Return (X, Y) of the center of cell containing provided text 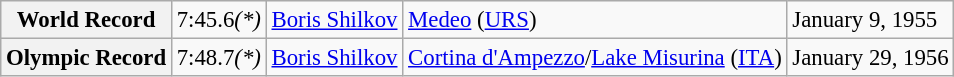
January 29, 1956 (870, 58)
7:48.7(*) (218, 58)
Cortina d'Ampezzo/Lake Misurina (ITA) (595, 58)
Olympic Record (86, 58)
7:45.6(*) (218, 20)
World Record (86, 20)
January 9, 1955 (870, 20)
Medeo (URS) (595, 20)
